Detect which cell encompasses the target text, then output its [x, y] center coordinate. 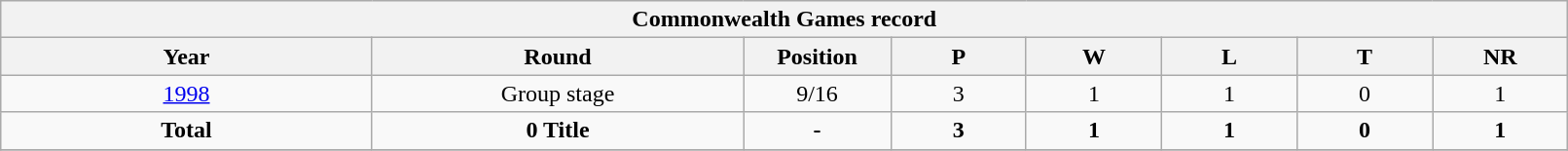
P [958, 57]
0 Title [558, 131]
Position [818, 57]
Year [187, 57]
L [1228, 57]
T [1365, 57]
W [1094, 57]
Commonwealth Games record [784, 19]
Total [187, 131]
NR [1501, 57]
1998 [187, 94]
- [818, 131]
Group stage [558, 94]
9/16 [818, 94]
Round [558, 57]
